Capture the cell that displays the provided text and extract its (x, y) central coordinate. 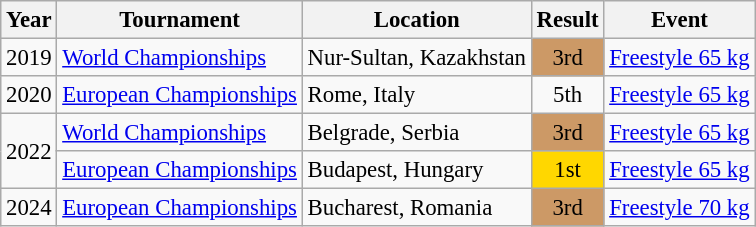
Nur-Sultan, Kazakhstan (416, 58)
Tournament (180, 20)
2024 (29, 208)
Event (680, 20)
Bucharest, Romania (416, 208)
2022 (29, 152)
2020 (29, 95)
Rome, Italy (416, 95)
Year (29, 20)
Result (568, 20)
Belgrade, Serbia (416, 133)
5th (568, 95)
Location (416, 20)
Budapest, Hungary (416, 170)
2019 (29, 58)
Freestyle 70 kg (680, 208)
1st (568, 170)
